Detect which cell encompasses the target text, then output its (x, y) center coordinate. 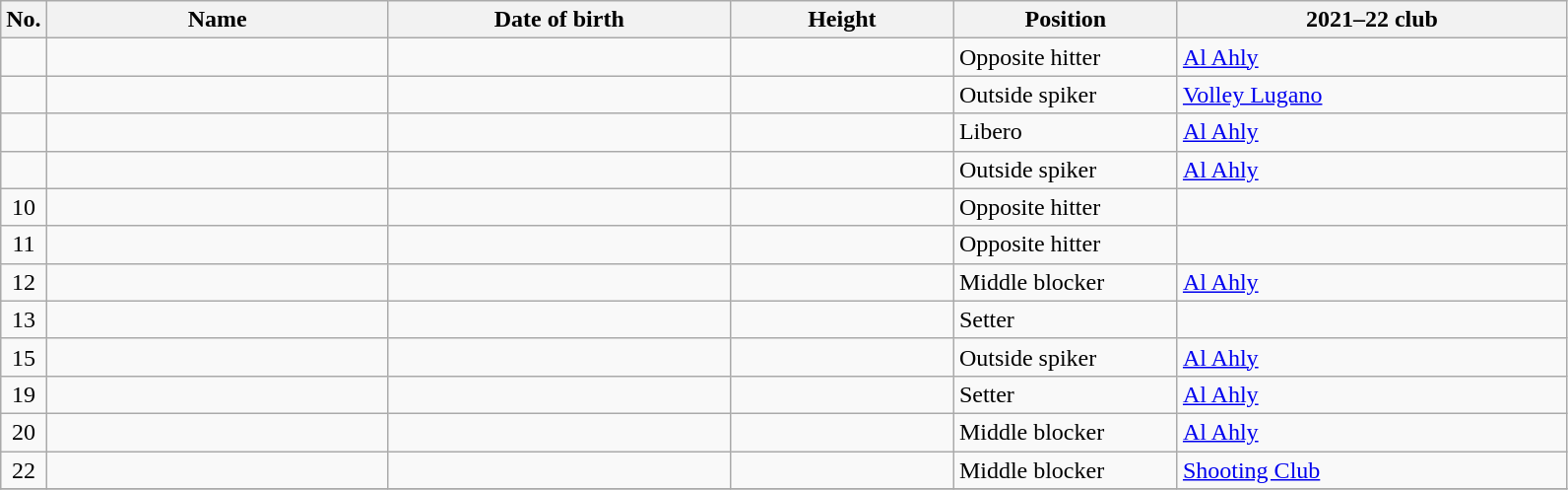
Position (1066, 20)
No. (24, 20)
10 (24, 207)
20 (24, 432)
Height (841, 20)
11 (24, 245)
Date of birth (559, 20)
Libero (1066, 132)
13 (24, 319)
Shooting Club (1371, 470)
12 (24, 282)
19 (24, 394)
Volley Lugano (1371, 95)
22 (24, 470)
Name (217, 20)
2021–22 club (1371, 20)
15 (24, 357)
